Find where the given text appears and provide that cell's center as (x, y) coordinate. 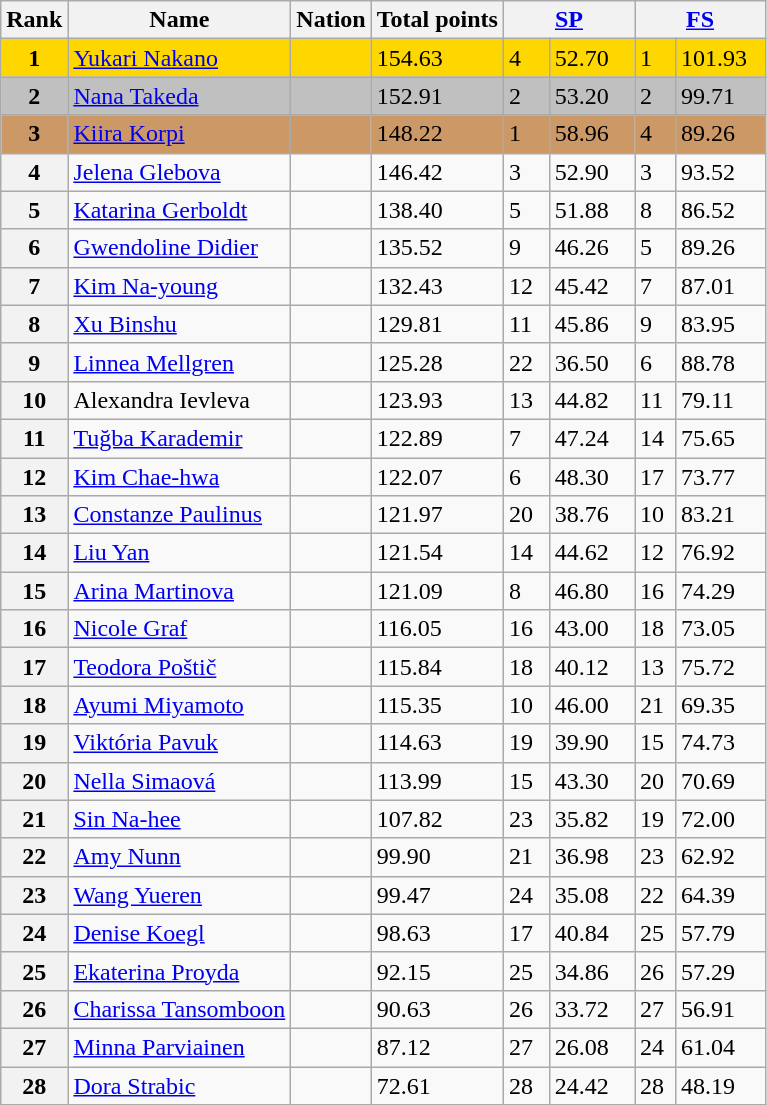
40.12 (592, 667)
46.26 (592, 248)
113.99 (437, 781)
46.80 (592, 591)
52.70 (592, 58)
Sin Na-hee (180, 819)
152.91 (437, 96)
72.00 (720, 819)
72.61 (437, 1085)
146.42 (437, 172)
Yukari Nakano (180, 58)
83.95 (720, 324)
45.86 (592, 324)
51.88 (592, 210)
83.21 (720, 515)
99.71 (720, 96)
64.39 (720, 895)
Jelena Glebova (180, 172)
Nicole Graf (180, 629)
121.97 (437, 515)
44.82 (592, 400)
44.62 (592, 553)
114.63 (437, 743)
40.84 (592, 933)
46.00 (592, 705)
Rank (34, 20)
115.35 (437, 705)
Kim Na-young (180, 286)
45.42 (592, 286)
122.07 (437, 477)
70.69 (720, 781)
58.96 (592, 134)
Nation (331, 20)
116.05 (437, 629)
123.93 (437, 400)
38.76 (592, 515)
SP (568, 20)
52.90 (592, 172)
48.30 (592, 477)
Linnea Mellgren (180, 362)
138.40 (437, 210)
115.84 (437, 667)
Tuğba Karademir (180, 438)
99.90 (437, 857)
Teodora Poštič (180, 667)
79.11 (720, 400)
48.19 (720, 1085)
Name (180, 20)
26.08 (592, 1047)
56.91 (720, 1009)
Kim Chae-hwa (180, 477)
57.29 (720, 971)
132.43 (437, 286)
61.04 (720, 1047)
62.92 (720, 857)
Constanze Paulinus (180, 515)
75.65 (720, 438)
Liu Yan (180, 553)
Gwendoline Didier (180, 248)
129.81 (437, 324)
39.90 (592, 743)
88.78 (720, 362)
74.73 (720, 743)
Arina Martinova (180, 591)
53.20 (592, 96)
122.89 (437, 438)
Amy Nunn (180, 857)
76.92 (720, 553)
43.30 (592, 781)
148.22 (437, 134)
86.52 (720, 210)
Viktória Pavuk (180, 743)
74.29 (720, 591)
99.47 (437, 895)
Total points (437, 20)
Charissa Tansomboon (180, 1009)
121.54 (437, 553)
98.63 (437, 933)
Ayumi Miyamoto (180, 705)
75.72 (720, 667)
Nella Simaová (180, 781)
43.00 (592, 629)
36.98 (592, 857)
Kiira Korpi (180, 134)
57.79 (720, 933)
24.42 (592, 1085)
107.82 (437, 819)
33.72 (592, 1009)
73.77 (720, 477)
Minna Parviainen (180, 1047)
121.09 (437, 591)
47.24 (592, 438)
Katarina Gerboldt (180, 210)
Nana Takeda (180, 96)
154.63 (437, 58)
35.08 (592, 895)
36.50 (592, 362)
Xu Binshu (180, 324)
Denise Koegl (180, 933)
87.12 (437, 1047)
69.35 (720, 705)
Alexandra Ievleva (180, 400)
90.63 (437, 1009)
Wang Yueren (180, 895)
87.01 (720, 286)
FS (700, 20)
101.93 (720, 58)
125.28 (437, 362)
Ekaterina Proyda (180, 971)
Dora Strabic (180, 1085)
93.52 (720, 172)
92.15 (437, 971)
35.82 (592, 819)
73.05 (720, 629)
135.52 (437, 248)
34.86 (592, 971)
